Search for the cell housing the specified text and yield its (x, y) center coordinate. 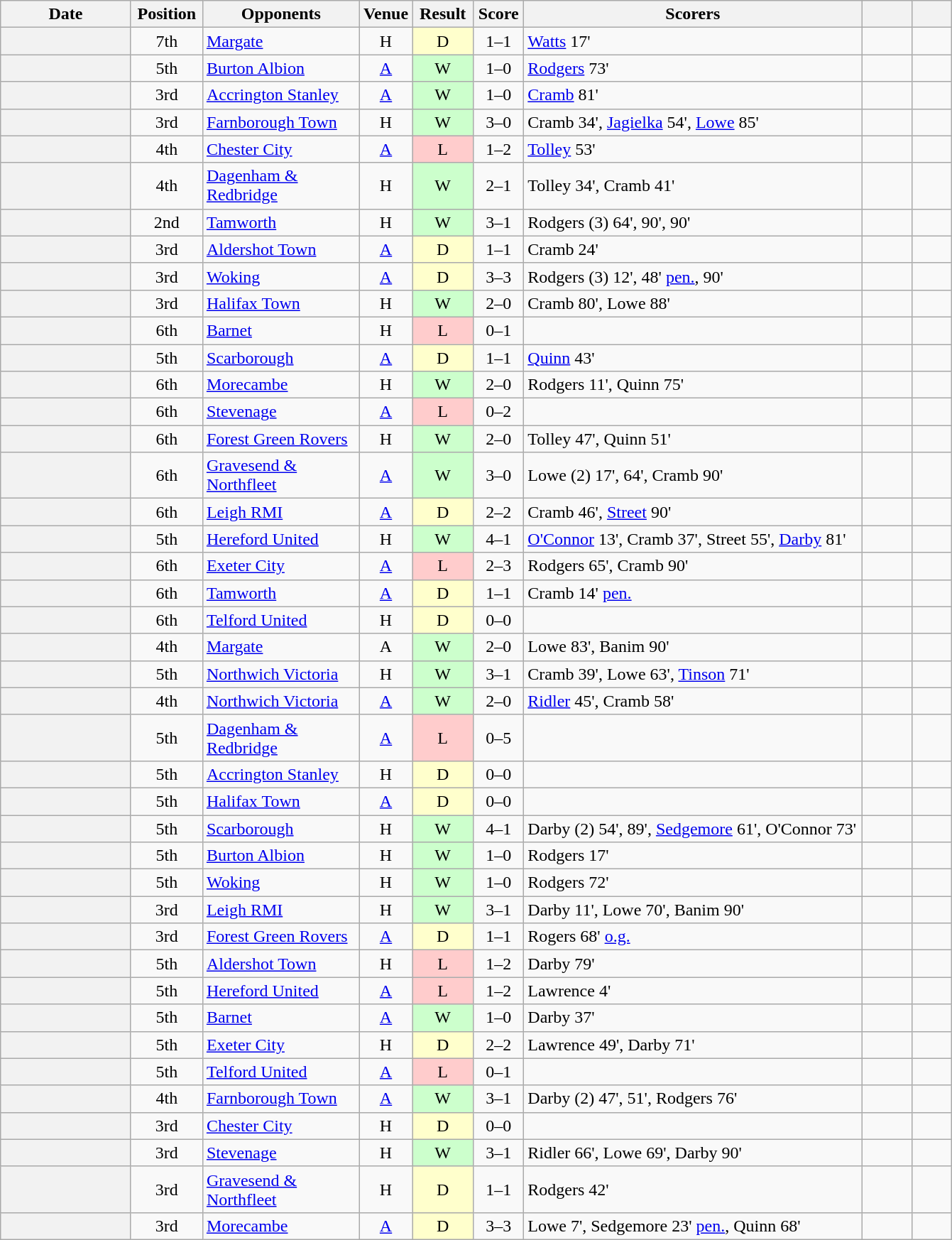
Rodgers 65', Cramb 90' (693, 566)
2nd (166, 222)
Darby (2) 47', 51', Rodgers 76' (693, 1099)
0–5 (498, 737)
Result (443, 14)
Lawrence 4' (693, 991)
Rodgers 72' (693, 883)
Cramb 24' (693, 249)
Rodgers 42' (693, 1189)
Darby 37' (693, 1018)
Lowe 83', Banim 90' (693, 647)
Ridler 66', Lowe 69', Darby 90' (693, 1153)
2–1 (498, 186)
Lawrence 49', Darby 71' (693, 1045)
Rodgers 17' (693, 856)
Date (66, 14)
Cramb 39', Lowe 63', Tinson 71' (693, 674)
Lowe 7', Sedgemore 23' pen., Quinn 68' (693, 1226)
Position (166, 14)
Tolley 47', Quinn 51' (693, 439)
Watts 17' (693, 41)
Quinn 43' (693, 357)
Cramb 46', Street 90' (693, 512)
Score (498, 14)
Cramb 14' pen. (693, 593)
Scorers (693, 14)
Lowe (2) 17', 64', Cramb 90' (693, 476)
2–3 (498, 566)
Tolley 34', Cramb 41' (693, 186)
Rodgers 73' (693, 68)
0–2 (498, 412)
Rogers 68' o.g. (693, 937)
Rodgers (3) 64', 90', 90' (693, 222)
Opponents (281, 14)
Cramb 80', Lowe 88' (693, 303)
Darby 11', Lowe 70', Banim 90' (693, 910)
Ridler 45', Cramb 58' (693, 701)
Rodgers (3) 12', 48' pen., 90' (693, 276)
Darby (2) 54', 89', Sedgemore 61', O'Connor 73' (693, 829)
7th (166, 41)
Venue (385, 14)
Cramb 34', Jagielka 54', Lowe 85' (693, 122)
Cramb 81' (693, 95)
Darby 79' (693, 964)
Tolley 53' (693, 149)
Rodgers 11', Quinn 75' (693, 385)
O'Connor 13', Cramb 37', Street 55', Darby 81' (693, 539)
